Provide the [x, y] coordinate of the cell's center where the given text is located.  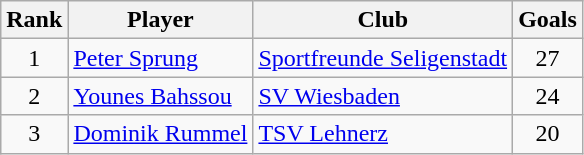
20 [548, 134]
1 [34, 58]
Club [383, 20]
TSV Lehnerz [383, 134]
Rank [34, 20]
Younes Bahssou [160, 96]
Goals [548, 20]
Sportfreunde Seligenstadt [383, 58]
Player [160, 20]
2 [34, 96]
Dominik Rummel [160, 134]
27 [548, 58]
SV Wiesbaden [383, 96]
24 [548, 96]
3 [34, 134]
Peter Sprung [160, 58]
